From the cell containing the given text, extract its center point as [X, Y] coordinate. 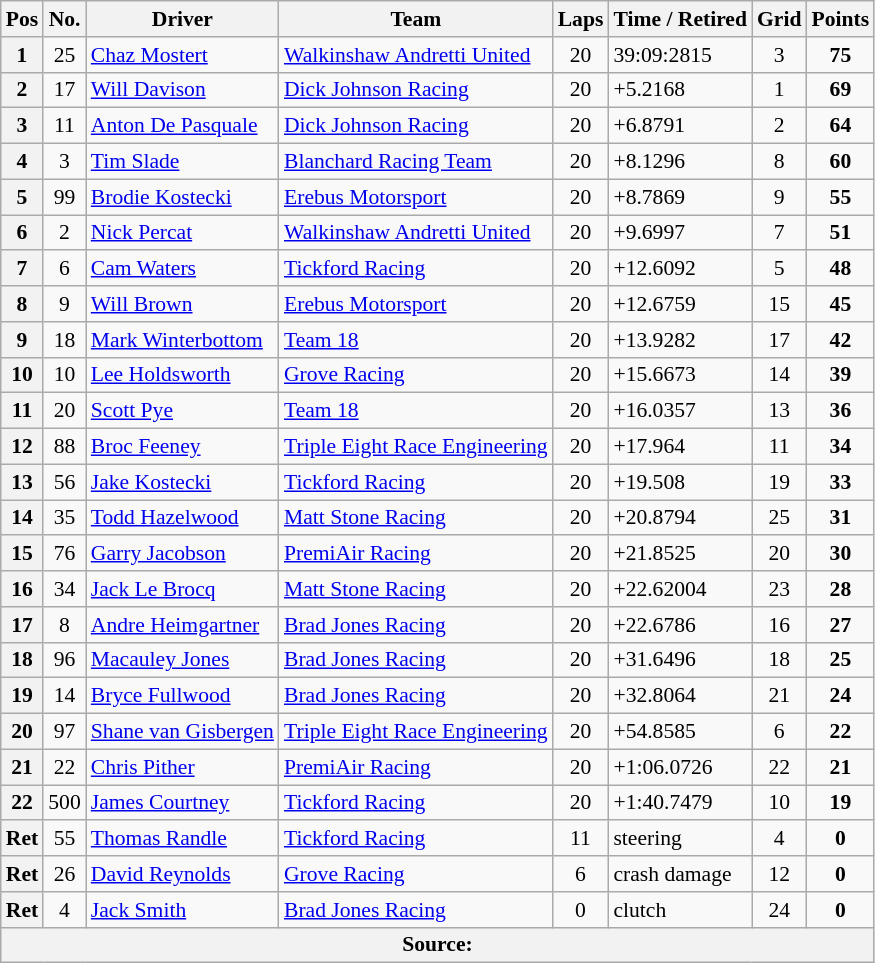
39:09:2815 [680, 55]
Todd Hazelwood [182, 518]
No. [64, 19]
+12.6092 [680, 269]
Broc Feeney [182, 447]
+9.6997 [680, 233]
Team [416, 19]
45 [841, 304]
Grid [780, 19]
Tim Slade [182, 162]
Chris Pither [182, 767]
Cam Waters [182, 269]
60 [841, 162]
+6.8791 [680, 126]
steering [680, 839]
56 [64, 482]
Bryce Fullwood [182, 696]
Shane van Gisbergen [182, 732]
Laps [581, 19]
James Courtney [182, 803]
+32.8064 [680, 696]
51 [841, 233]
97 [64, 732]
28 [841, 589]
69 [841, 90]
+1:40.7479 [680, 803]
Source: [438, 945]
+16.0357 [680, 411]
+20.8794 [680, 518]
+15.6673 [680, 375]
+1:06.0726 [680, 767]
Nick Percat [182, 233]
+19.508 [680, 482]
Points [841, 19]
48 [841, 269]
+17.964 [680, 447]
+54.8585 [680, 732]
Blanchard Racing Team [416, 162]
+21.8525 [680, 554]
crash damage [680, 874]
33 [841, 482]
Garry Jacobson [182, 554]
Will Davison [182, 90]
+13.9282 [680, 340]
clutch [680, 910]
Mark Winterbottom [182, 340]
Jack Le Brocq [182, 589]
Thomas Randle [182, 839]
27 [841, 625]
Time / Retired [680, 19]
31 [841, 518]
75 [841, 55]
39 [841, 375]
Pos [22, 19]
76 [64, 554]
Jake Kostecki [182, 482]
Driver [182, 19]
Andre Heimgartner [182, 625]
+12.6759 [680, 304]
Jack Smith [182, 910]
Will Brown [182, 304]
30 [841, 554]
+22.6786 [680, 625]
36 [841, 411]
Chaz Mostert [182, 55]
+8.1296 [680, 162]
42 [841, 340]
+5.2168 [680, 90]
96 [64, 660]
+8.7869 [680, 197]
+31.6496 [680, 660]
23 [780, 589]
64 [841, 126]
88 [64, 447]
Lee Holdsworth [182, 375]
35 [64, 518]
Scott Pye [182, 411]
Macauley Jones [182, 660]
26 [64, 874]
Anton De Pasquale [182, 126]
David Reynolds [182, 874]
Brodie Kostecki [182, 197]
99 [64, 197]
+22.62004 [680, 589]
500 [64, 803]
